Extract the [x, y] coordinate from the center of the cell holding the provided text.  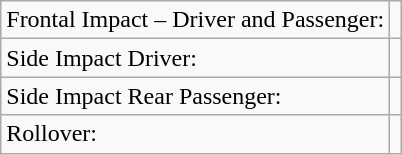
Side Impact Rear Passenger: [196, 96]
Frontal Impact – Driver and Passenger: [196, 20]
Side Impact Driver: [196, 58]
Rollover: [196, 134]
